For the text-containing cell, return its midpoint in (x, y) coordinate format. 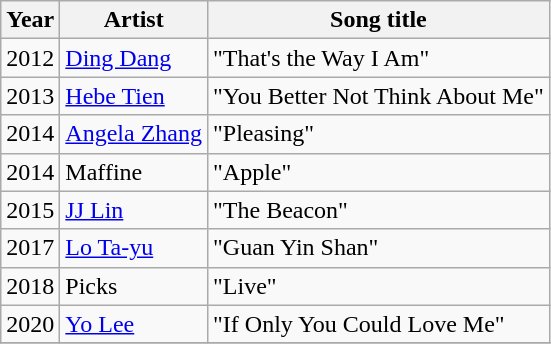
"Guan Yin Shan" (378, 248)
"Pleasing" (378, 134)
Ding Dang (134, 58)
Hebe Tien (134, 96)
2013 (30, 96)
2017 (30, 248)
"You Better Not Think About Me" (378, 96)
2018 (30, 286)
Song title (378, 20)
Yo Lee (134, 324)
"If Only You Could Love Me" (378, 324)
Artist (134, 20)
"Apple" (378, 172)
Year (30, 20)
Lo Ta-yu (134, 248)
Picks (134, 286)
"That's the Way I Am" (378, 58)
2012 (30, 58)
Angela Zhang (134, 134)
Maffine (134, 172)
2015 (30, 210)
"Live" (378, 286)
2020 (30, 324)
JJ Lin (134, 210)
"The Beacon" (378, 210)
